Pinpoint the cell where the given text exists, returning its [X, Y] midpoint coordinate. 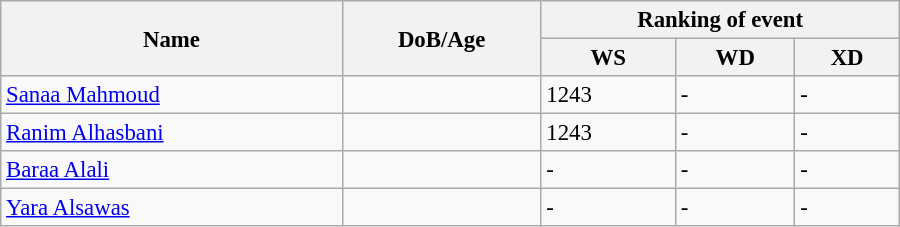
DoB/Age [442, 38]
WS [608, 58]
Baraa Alali [172, 170]
Sanaa Mahmoud [172, 95]
Name [172, 38]
Yara Alsawas [172, 208]
WD [736, 58]
Ranking of event [720, 20]
Ranim Alhasbani [172, 133]
XD [847, 58]
